Return [x, y] of the center of cell containing provided text 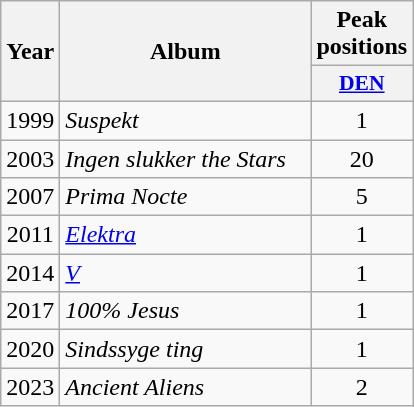
2011 [30, 235]
Suspekt [186, 120]
2 [362, 387]
100% Jesus [186, 311]
Sindssyge ting [186, 349]
Peak positions [362, 34]
Elektra [186, 235]
Ingen slukker the Stars [186, 159]
2020 [30, 349]
V [186, 273]
2017 [30, 311]
DEN [362, 84]
1999 [30, 120]
20 [362, 159]
Prima Nocte [186, 197]
2014 [30, 273]
Year [30, 52]
Album [186, 52]
Ancient Aliens [186, 387]
2003 [30, 159]
2023 [30, 387]
5 [362, 197]
2007 [30, 197]
